Return [x, y] of the center of cell containing provided text 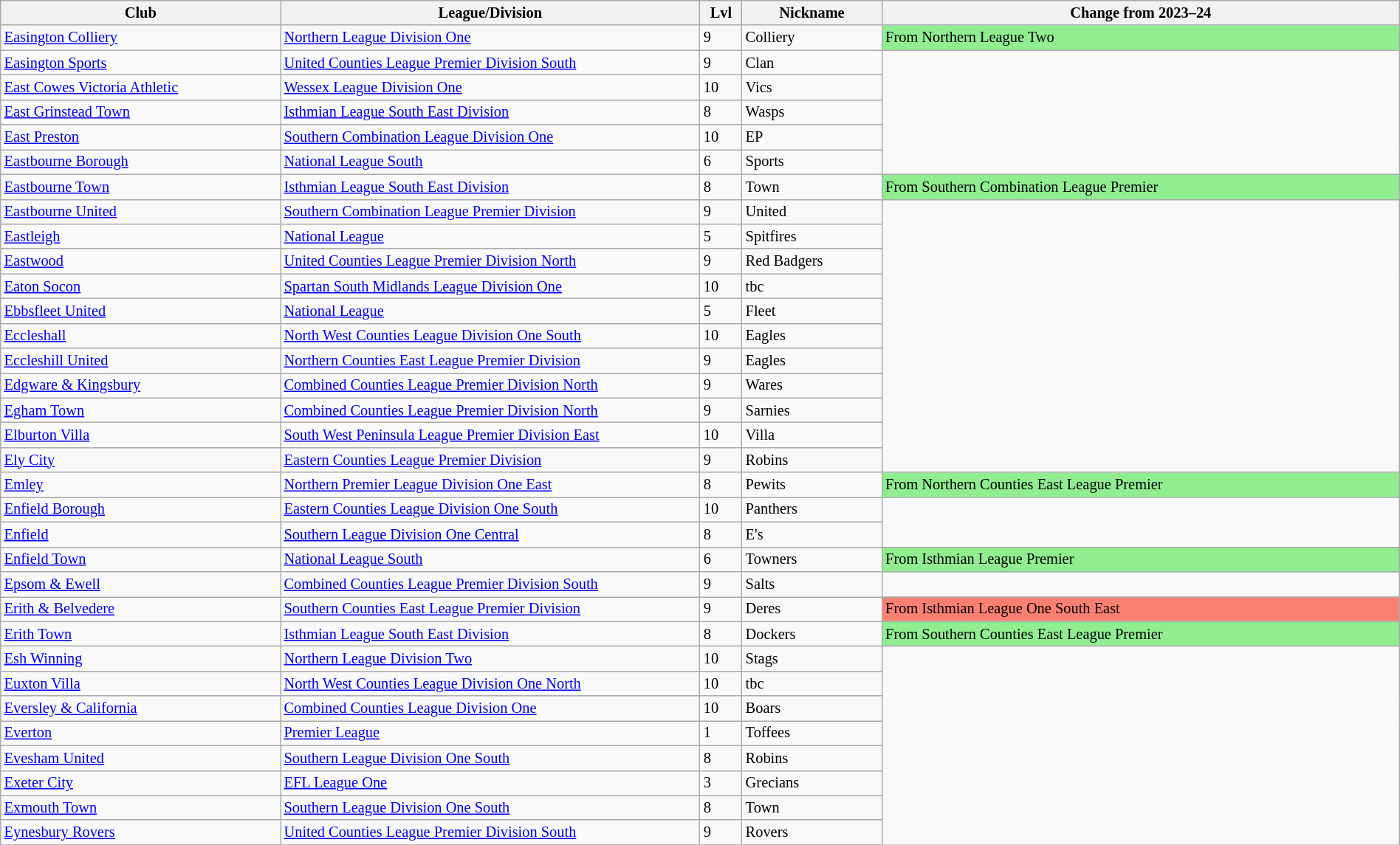
Southern League Division One Central [490, 534]
From Southern Counties East League Premier [1140, 634]
Enfield Town [140, 559]
E's [812, 534]
North West Counties League Division One North [490, 683]
EP [812, 137]
Stags [812, 658]
Grecians [812, 783]
Colliery [812, 38]
Nickname [812, 13]
Sports [812, 162]
Vics [812, 87]
From Northern League Two [1140, 38]
Epsom & Ewell [140, 584]
Fleet [812, 311]
Southern Counties East League Premier Division [490, 609]
Boars [812, 708]
South West Peninsula League Premier Division East [490, 435]
Spitfires [812, 236]
Combined Counties League Premier Division South [490, 584]
From Southern Combination League Premier [1140, 187]
Panthers [812, 509]
EFL League One [490, 783]
From Isthmian League Premier [1140, 559]
Red Badgers [812, 261]
Towners [812, 559]
Spartan South Midlands League Division One [490, 286]
Northern League Division One [490, 38]
Northern Counties East League Premier Division [490, 361]
Elburton Villa [140, 435]
Clan [812, 63]
Esh Winning [140, 658]
Easington Sports [140, 63]
Exeter City [140, 783]
Premier League [490, 733]
Eastwood [140, 261]
Enfield Borough [140, 509]
Lvl [721, 13]
Eastern Counties League Premier Division [490, 460]
Northern League Division Two [490, 658]
Toffees [812, 733]
Eversley & California [140, 708]
Pewits [812, 485]
Northern Premier League Division One East [490, 485]
Edgware & Kingsbury [140, 385]
Rovers [812, 832]
Euxton Villa [140, 683]
Wessex League Division One [490, 87]
Egham Town [140, 410]
Deres [812, 609]
3 [721, 783]
Erith Town [140, 634]
North West Counties League Division One South [490, 336]
Eastbourne Town [140, 187]
United [812, 212]
Salts [812, 584]
Eastleigh [140, 236]
From Northern Counties East League Premier [1140, 485]
Enfield [140, 534]
Emley [140, 485]
Erith & Belvedere [140, 609]
Change from 2023–24 [1140, 13]
Eccleshill United [140, 361]
Eastbourne Borough [140, 162]
East Preston [140, 137]
Wares [812, 385]
Ely City [140, 460]
Exmouth Town [140, 807]
East Grinstead Town [140, 112]
Dockers [812, 634]
Ebbsfleet United [140, 311]
Club [140, 13]
Eastern Counties League Division One South [490, 509]
Villa [812, 435]
From Isthmian League One South East [1140, 609]
East Cowes Victoria Athletic [140, 87]
Everton [140, 733]
United Counties League Premier Division North [490, 261]
Southern Combination League Premier Division [490, 212]
League/Division [490, 13]
Eccleshall [140, 336]
Eaton Socon [140, 286]
Eynesbury Rovers [140, 832]
1 [721, 733]
Easington Colliery [140, 38]
Southern Combination League Division One [490, 137]
Eastbourne United [140, 212]
Sarnies [812, 410]
Wasps [812, 112]
Evesham United [140, 758]
Combined Counties League Division One [490, 708]
